Pinpoint the cell where the given text exists, returning its [X, Y] midpoint coordinate. 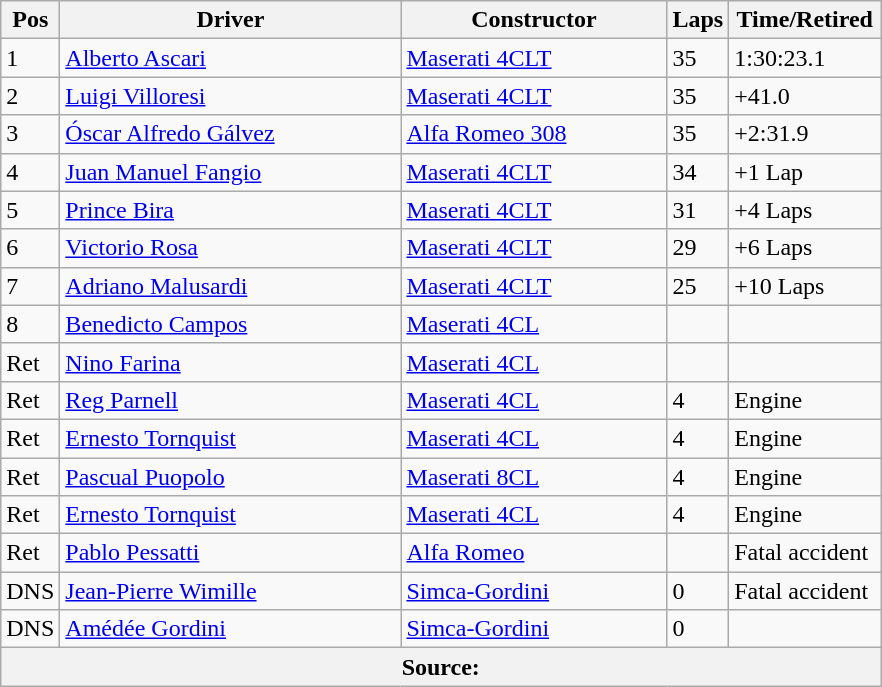
31 [698, 210]
Reg Parnell [230, 400]
Pos [30, 20]
Time/Retired [805, 20]
Alfa Romeo 308 [534, 134]
34 [698, 172]
25 [698, 286]
29 [698, 248]
Victorio Rosa [230, 248]
Prince Bira [230, 210]
Pablo Pessatti [230, 553]
1 [30, 58]
Óscar Alfredo Gálvez [230, 134]
+10 Laps [805, 286]
+41.0 [805, 96]
+2:31.9 [805, 134]
2 [30, 96]
5 [30, 210]
Alberto Ascari [230, 58]
Adriano Malusardi [230, 286]
Pascual Puopolo [230, 477]
Amédée Gordini [230, 629]
Laps [698, 20]
Juan Manuel Fangio [230, 172]
6 [30, 248]
+6 Laps [805, 248]
8 [30, 324]
Luigi Villoresi [230, 96]
Jean-Pierre Wimille [230, 591]
+1 Lap [805, 172]
3 [30, 134]
Source: [441, 667]
Benedicto Campos [230, 324]
7 [30, 286]
Constructor [534, 20]
1:30:23.1 [805, 58]
+4 Laps [805, 210]
Nino Farina [230, 362]
Driver [230, 20]
Maserati 8CL [534, 477]
Alfa Romeo [534, 553]
